Return the (x, y) coordinate for the center point of the cell that contains the specified text.  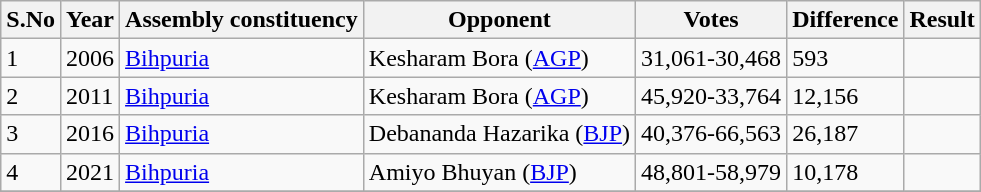
Assembly constituency (242, 20)
12,156 (846, 96)
31,061-30,468 (712, 58)
2011 (90, 96)
Result (942, 20)
2021 (90, 172)
Opponent (499, 20)
48,801-58,979 (712, 172)
2 (31, 96)
45,920-33,764 (712, 96)
10,178 (846, 172)
3 (31, 134)
26,187 (846, 134)
2006 (90, 58)
S.No (31, 20)
Year (90, 20)
Debananda Hazarika (BJP) (499, 134)
Difference (846, 20)
Votes (712, 20)
2016 (90, 134)
40,376-66,563 (712, 134)
4 (31, 172)
593 (846, 58)
Amiyo Bhuyan (BJP) (499, 172)
1 (31, 58)
